Output the [X, Y] coordinate of the center of the cell containing the given text.  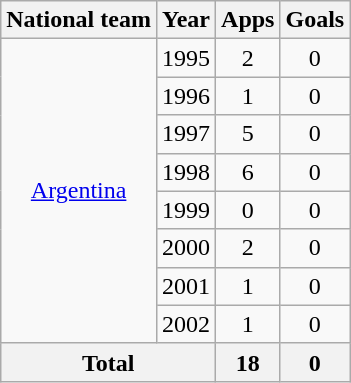
6 [248, 172]
Argentina [79, 191]
Apps [248, 20]
18 [248, 362]
5 [248, 134]
National team [79, 20]
1996 [186, 96]
2002 [186, 324]
Goals [315, 20]
Total [108, 362]
2000 [186, 248]
1998 [186, 172]
1995 [186, 58]
1997 [186, 134]
Year [186, 20]
2001 [186, 286]
1999 [186, 210]
